Capture the cell that displays the provided text and extract its [X, Y] central coordinate. 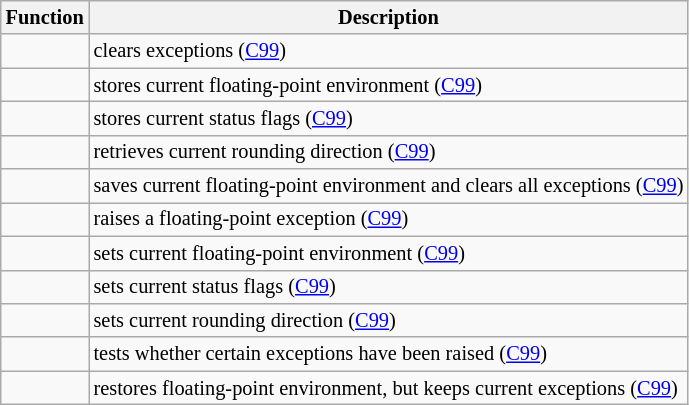
stores current status flags (C99) [389, 118]
restores floating-point environment, but keeps current exceptions (C99) [389, 388]
retrieves current rounding direction (C99) [389, 152]
tests whether certain exceptions have been raised (C99) [389, 354]
saves current floating-point environment and clears all exceptions (C99) [389, 186]
clears exceptions (C99) [389, 51]
sets current status flags (C99) [389, 287]
Function [45, 17]
raises a floating-point exception (C99) [389, 219]
stores current floating-point environment (C99) [389, 85]
Description [389, 17]
sets current rounding direction (C99) [389, 320]
sets current floating-point environment (C99) [389, 253]
